Extract the (X, Y) coordinate from the center of the cell holding the provided text.  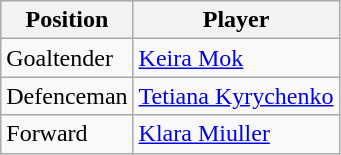
Goaltender (67, 58)
Keira Mok (236, 58)
Defenceman (67, 96)
Klara Miuller (236, 134)
Tetiana Kyrychenko (236, 96)
Position (67, 20)
Player (236, 20)
Forward (67, 134)
